Find where the given text appears and provide that cell's center as [X, Y] coordinate. 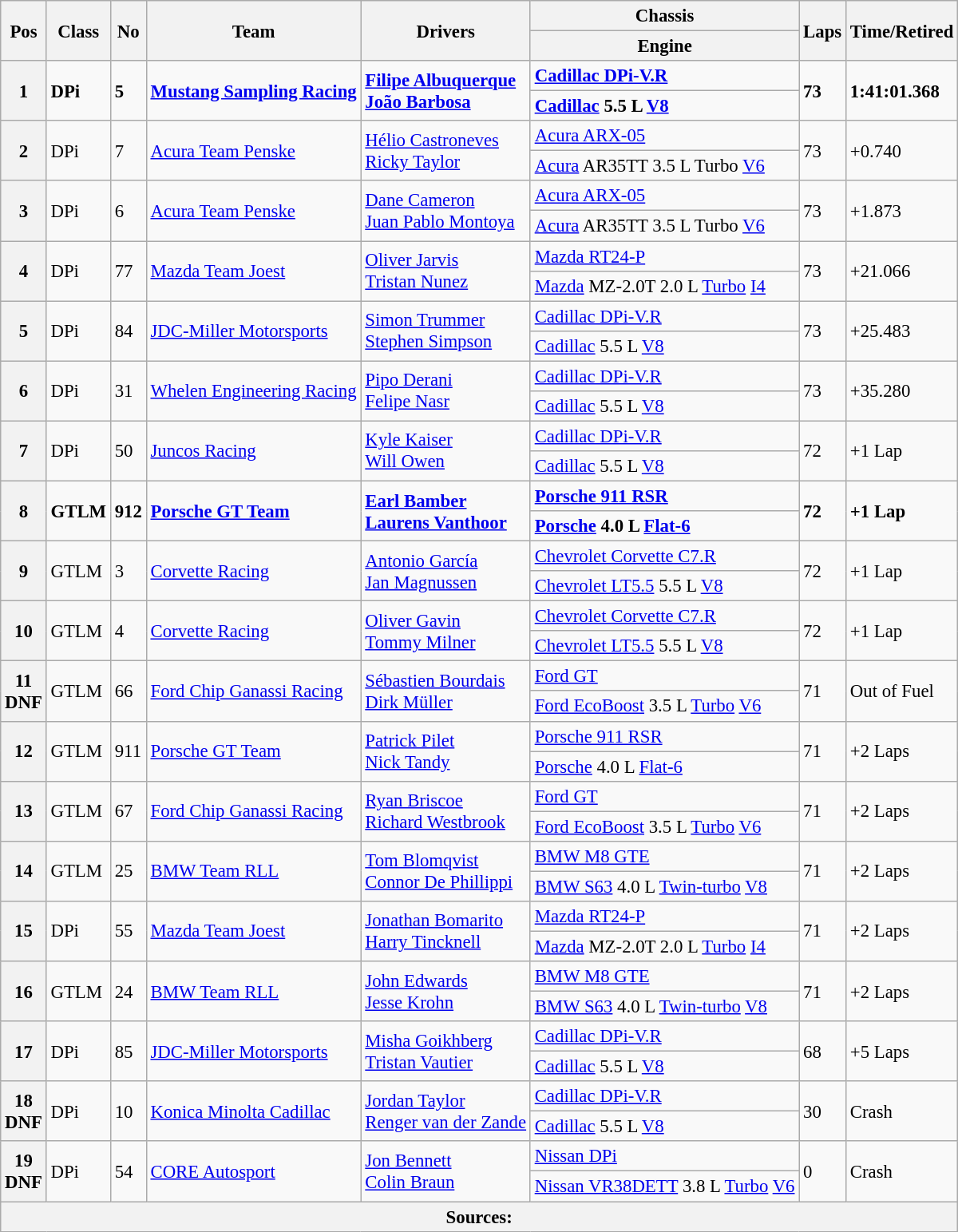
Oliver Jarvis Tristan Nunez [445, 271]
Tom Blomqvist Connor De Phillippi [445, 872]
14 [24, 872]
Jordan Taylor Renger van der Zande [445, 1111]
24 [128, 992]
50 [128, 450]
Konica Minolta Cadillac [254, 1111]
1:41:01.368 [902, 91]
Kyle Kaiser Will Owen [445, 450]
8 [24, 511]
67 [128, 811]
18DNF [24, 1111]
+5 Laps [902, 1051]
+35.280 [902, 391]
Laps [822, 30]
Sébastien Bourdais Dirk Müller [445, 691]
0 [822, 1172]
Chassis [664, 16]
68 [822, 1051]
Drivers [445, 30]
66 [128, 691]
25 [128, 872]
1 [24, 91]
2 [24, 150]
CORE Autosport [254, 1172]
Hélio Castroneves Ricky Taylor [445, 150]
17 [24, 1051]
Sources: [479, 1217]
Whelen Engineering Racing [254, 391]
911 [128, 751]
77 [128, 271]
19DNF [24, 1172]
Out of Fuel [902, 691]
Antonio García Jan Magnussen [445, 572]
15 [24, 931]
Dane Cameron Juan Pablo Montoya [445, 211]
Pos [24, 30]
84 [128, 331]
Team [254, 30]
30 [822, 1111]
Filipe Albuquerque João Barbosa [445, 91]
Ryan Briscoe Richard Westbrook [445, 811]
11DNF [24, 691]
Pipo Derani Felipe Nasr [445, 391]
16 [24, 992]
Nissan DPi [664, 1157]
Time/Retired [902, 30]
Nissan VR38DETT 3.8 L Turbo V6 [664, 1186]
9 [24, 572]
54 [128, 1172]
Earl Bamber Laurens Vanthoor [445, 511]
Patrick Pilet Nick Tandy [445, 751]
55 [128, 931]
+21.066 [902, 271]
912 [128, 511]
No [128, 30]
+25.483 [902, 331]
Jon Bennett Colin Braun [445, 1172]
13 [24, 811]
Simon Trummer Stephen Simpson [445, 331]
+1.873 [902, 211]
Jonathan Bomarito Harry Tincknell [445, 931]
Class [78, 30]
Oliver Gavin Tommy Milner [445, 631]
Engine [664, 46]
31 [128, 391]
12 [24, 751]
+0.740 [902, 150]
Misha Goikhberg Tristan Vautier [445, 1051]
Mustang Sampling Racing [254, 91]
John Edwards Jesse Krohn [445, 992]
Juncos Racing [254, 450]
85 [128, 1051]
